Return [X, Y] of the center of cell containing provided text 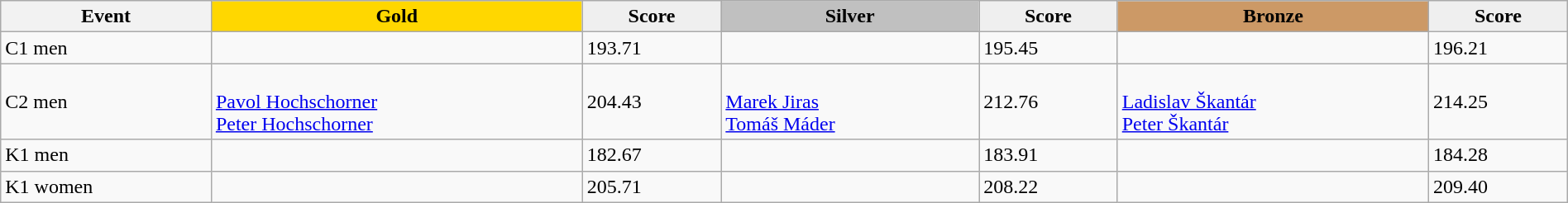
K1 men [106, 155]
184.28 [1499, 155]
196.21 [1499, 48]
Bronze [1273, 17]
212.76 [1049, 101]
C2 men [106, 101]
195.45 [1049, 48]
Silver [850, 17]
209.40 [1499, 186]
Pavol HochschornerPeter Hochschorner [397, 101]
208.22 [1049, 186]
Marek JirasTomáš Máder [850, 101]
Gold [397, 17]
204.43 [652, 101]
205.71 [652, 186]
Ladislav ŠkantárPeter Škantár [1273, 101]
214.25 [1499, 101]
C1 men [106, 48]
Event [106, 17]
182.67 [652, 155]
183.91 [1049, 155]
K1 women [106, 186]
193.71 [652, 48]
